Output the (X, Y) coordinate of the center of the cell containing the given text.  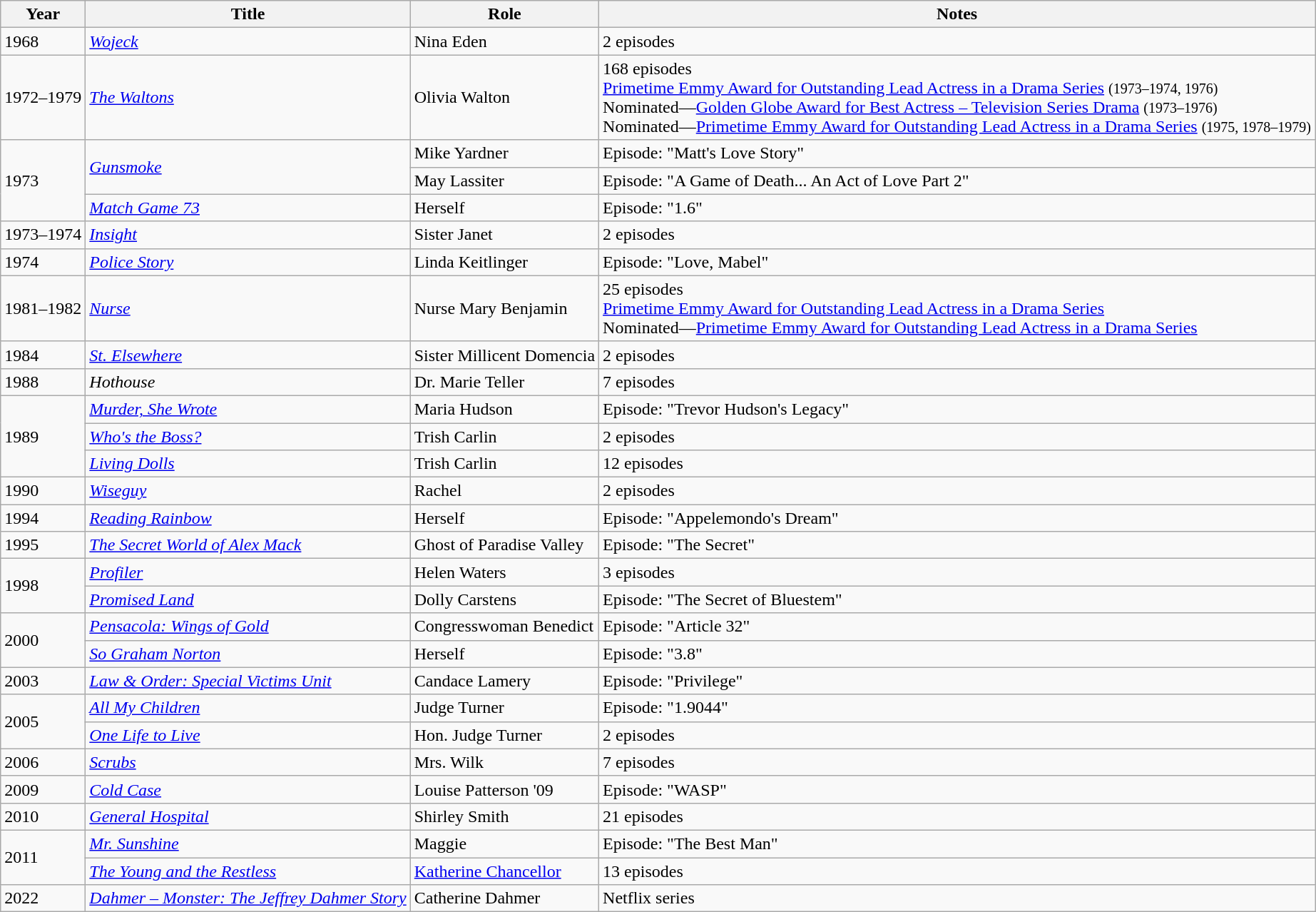
Dolly Carstens (504, 599)
Year (43, 14)
1972–1979 (43, 97)
Episode: "WASP" (957, 789)
Episode: "Privilege" (957, 681)
Episode: "A Game of Death... An Act of Love Part 2" (957, 181)
Who's the Boss? (248, 436)
Insight (248, 235)
Nina Eden (504, 41)
Police Story (248, 262)
Helen Waters (504, 572)
Ghost of Paradise Valley (504, 545)
Sister Millicent Domencia (504, 355)
Linda Keitlinger (504, 262)
Episode: "Love, Mabel" (957, 262)
12 episodes (957, 464)
1994 (43, 518)
Scrubs (248, 762)
Candace Lamery (504, 681)
Pensacola: Wings of Gold (248, 627)
1990 (43, 491)
Mrs. Wilk (504, 762)
Hothouse (248, 382)
May Lassiter (504, 181)
1989 (43, 436)
Nurse Mary Benjamin (504, 308)
Episode: "1.9044" (957, 708)
Living Dolls (248, 464)
Episode: "The Secret of Bluestem" (957, 599)
1974 (43, 262)
The Young and the Restless (248, 871)
Sister Janet (504, 235)
1968 (43, 41)
1988 (43, 382)
So Graham Norton (248, 654)
Episode: "Article 32" (957, 627)
Catherine Dahmer (504, 898)
The Secret World of Alex Mack (248, 545)
1984 (43, 355)
Mr. Sunshine (248, 843)
All My Children (248, 708)
Dr. Marie Teller (504, 382)
Episode: "The Secret" (957, 545)
Katherine Chancellor (504, 871)
2011 (43, 857)
13 episodes (957, 871)
Wojeck (248, 41)
General Hospital (248, 816)
2006 (43, 762)
2003 (43, 681)
Cold Case (248, 789)
Mike Yardner (504, 153)
Reading Rainbow (248, 518)
Gunsmoke (248, 167)
Maria Hudson (504, 409)
1995 (43, 545)
Netflix series (957, 898)
1998 (43, 586)
Episode: "The Best Man" (957, 843)
Wiseguy (248, 491)
Episode: "Trevor Hudson's Legacy" (957, 409)
Rachel (504, 491)
21 episodes (957, 816)
Olivia Walton (504, 97)
Louise Patterson '09 (504, 789)
Dahmer – Monster: The Jeffrey Dahmer Story (248, 898)
1981–1982 (43, 308)
2022 (43, 898)
Episode: "1.6" (957, 208)
Title (248, 14)
Match Game 73 (248, 208)
The Waltons (248, 97)
Notes (957, 14)
2010 (43, 816)
2009 (43, 789)
Role (504, 14)
2005 (43, 721)
St. Elsewhere (248, 355)
Shirley Smith (504, 816)
Episode: "Matt's Love Story" (957, 153)
Episode: "Appelemondo's Dream" (957, 518)
Hon. Judge Turner (504, 735)
Profiler (248, 572)
Maggie (504, 843)
Law & Order: Special Victims Unit (248, 681)
1973–1974 (43, 235)
1973 (43, 181)
2000 (43, 640)
Nurse (248, 308)
Judge Turner (504, 708)
Murder, She Wrote (248, 409)
3 episodes (957, 572)
Congresswoman Benedict (504, 627)
Episode: "3.8" (957, 654)
Promised Land (248, 599)
One Life to Live (248, 735)
